Search for the cell housing the specified text and yield its [x, y] center coordinate. 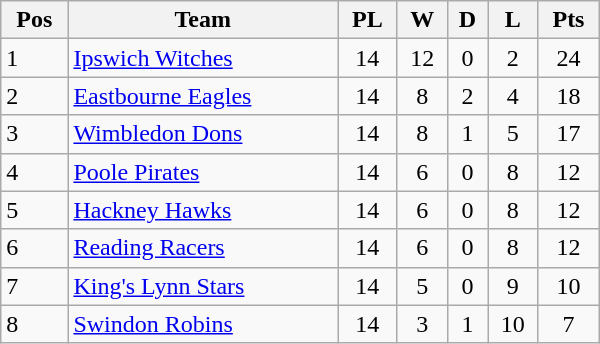
9 [513, 286]
Pts [569, 20]
Team [203, 20]
Pos [34, 20]
Eastbourne Eagles [203, 96]
17 [569, 134]
D [468, 20]
18 [569, 96]
Ipswich Witches [203, 58]
PL [368, 20]
Poole Pirates [203, 172]
Swindon Robins [203, 324]
Hackney Hawks [203, 210]
Wimbledon Dons [203, 134]
King's Lynn Stars [203, 286]
L [513, 20]
Reading Racers [203, 248]
W [422, 20]
24 [569, 58]
